Pinpoint the cell where the given text exists, returning its [x, y] midpoint coordinate. 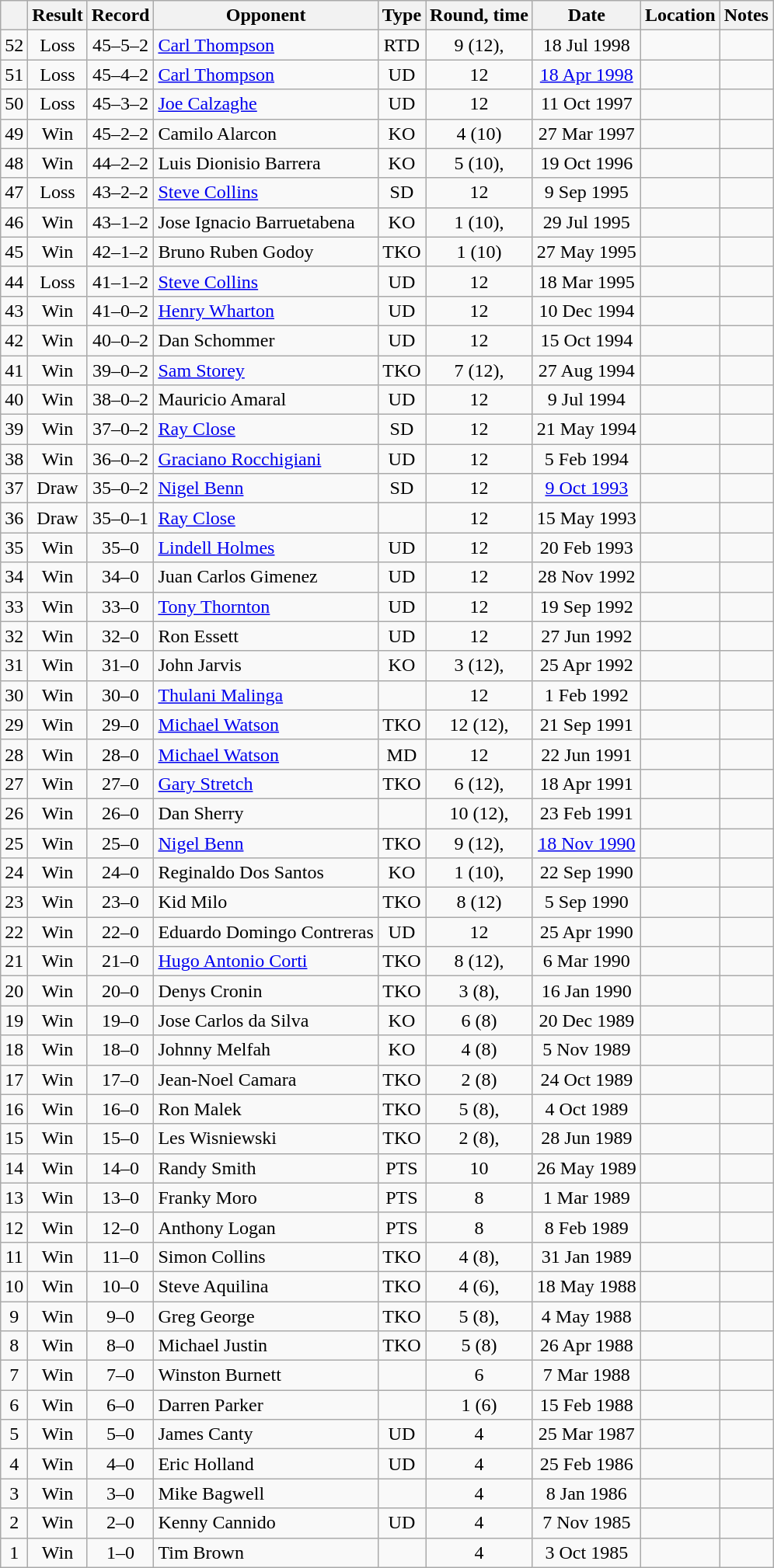
18 [14, 1050]
Kenny Cannido [266, 1523]
43 [14, 311]
Type [401, 16]
4 (8), [479, 1257]
Jose Carlos da Silva [266, 1020]
Mauricio Amaral [266, 400]
14 [14, 1168]
6 (8) [479, 1020]
9 [14, 1316]
Denys Cronin [266, 991]
12–0 [120, 1227]
Mike Bagwell [266, 1493]
3 [14, 1493]
40 [14, 400]
39 [14, 429]
9 Sep 1995 [586, 193]
10 (12), [479, 813]
Eric Holland [266, 1464]
Steve Aquilina [266, 1286]
4 (8) [479, 1050]
Round, time [479, 16]
15 May 1993 [586, 518]
21 Sep 1991 [586, 725]
22 Jun 1991 [586, 754]
11 [14, 1257]
42 [14, 340]
28 [14, 754]
34–0 [120, 577]
James Canty [266, 1434]
26 [14, 813]
27 [14, 784]
25 Apr 1990 [586, 932]
45–5–2 [120, 45]
26–0 [120, 813]
1 (6) [479, 1405]
28 Jun 1989 [586, 1139]
25 Feb 1986 [586, 1464]
Randy Smith [266, 1168]
4 May 1988 [586, 1316]
Result [58, 16]
33–0 [120, 607]
15 [14, 1139]
39–0–2 [120, 370]
52 [14, 45]
Jean-Noel Camara [266, 1080]
7 (12), [479, 370]
2 (8) [479, 1080]
1 [14, 1552]
27 Jun 1992 [586, 636]
18 Jul 1998 [586, 45]
38–0–2 [120, 400]
Date [586, 16]
15 Feb 1988 [586, 1405]
5 [14, 1434]
8–0 [120, 1346]
Kid Milo [266, 902]
25 Apr 1992 [586, 666]
47 [14, 193]
1–0 [120, 1552]
Henry Wharton [266, 311]
Sam Storey [266, 370]
Greg George [266, 1316]
Notes [746, 16]
Lindell Holmes [266, 548]
25–0 [120, 843]
27–0 [120, 784]
41–1–2 [120, 281]
Dan Schommer [266, 340]
1 Feb 1992 [586, 695]
17 [14, 1080]
RTD [401, 45]
Tony Thornton [266, 607]
29–0 [120, 725]
5 Sep 1990 [586, 902]
34 [14, 577]
27 Mar 1997 [586, 134]
51 [14, 75]
Joe Calzaghe [266, 104]
10–0 [120, 1286]
8 (12), [479, 961]
35 [14, 548]
3–0 [120, 1493]
Ron Essett [266, 636]
24–0 [120, 873]
John Jarvis [266, 666]
7–0 [120, 1375]
45–4–2 [120, 75]
11–0 [120, 1257]
45–2–2 [120, 134]
22 Sep 1990 [586, 873]
Bruno Ruben Godoy [266, 252]
22 [14, 932]
30–0 [120, 695]
28–0 [120, 754]
Opponent [266, 16]
26 May 1989 [586, 1168]
20 Feb 1993 [586, 548]
Les Wisniewski [266, 1139]
Anthony Logan [266, 1227]
3 (12), [479, 666]
1 (10) [479, 252]
Michael Justin [266, 1346]
18 Apr 1998 [586, 75]
25 [14, 843]
14–0 [120, 1168]
6 Mar 1990 [586, 961]
Ron Malek [266, 1109]
Luis Dionisio Barrera [266, 163]
5–0 [120, 1434]
37–0–2 [120, 429]
Eduardo Domingo Contreras [266, 932]
10 Dec 1994 [586, 311]
36 [14, 518]
7 [14, 1375]
21 [14, 961]
3 Oct 1985 [586, 1552]
26 Apr 1988 [586, 1346]
35–0–2 [120, 488]
16 [14, 1109]
31 Jan 1989 [586, 1257]
20–0 [120, 991]
48 [14, 163]
25 Mar 1987 [586, 1434]
44–2–2 [120, 163]
24 [14, 873]
19 Oct 1996 [586, 163]
Thulani Malinga [266, 695]
18 Apr 1991 [586, 784]
27 Aug 1994 [586, 370]
16 Jan 1990 [586, 991]
Graciano Rocchigiani [266, 459]
20 Dec 1989 [586, 1020]
32 [14, 636]
50 [14, 104]
8 (12) [479, 902]
18 May 1988 [586, 1286]
5 Feb 1994 [586, 459]
43–1–2 [120, 222]
Jose Ignacio Barruetabena [266, 222]
46 [14, 222]
21–0 [120, 961]
31–0 [120, 666]
12 (12), [479, 725]
Darren Parker [266, 1405]
4 (10) [479, 134]
18 Mar 1995 [586, 281]
Dan Sherry [266, 813]
4 Oct 1989 [586, 1109]
35–0 [120, 548]
17–0 [120, 1080]
Winston Burnett [266, 1375]
MD [401, 754]
20 [14, 991]
4–0 [120, 1464]
Gary Stretch [266, 784]
23–0 [120, 902]
5 Nov 1989 [586, 1050]
43–2–2 [120, 193]
2 [14, 1523]
42–1–2 [120, 252]
35–0–1 [120, 518]
3 (8), [479, 991]
33 [14, 607]
18–0 [120, 1050]
28 Nov 1992 [586, 577]
8 Jan 1986 [586, 1493]
Record [120, 16]
44 [14, 281]
2–0 [120, 1523]
21 May 1994 [586, 429]
13–0 [120, 1198]
1 Mar 1989 [586, 1198]
15–0 [120, 1139]
49 [14, 134]
Location [680, 16]
30 [14, 695]
32–0 [120, 636]
19 Sep 1992 [586, 607]
24 Oct 1989 [586, 1080]
Johnny Melfah [266, 1050]
41–0–2 [120, 311]
19–0 [120, 1020]
2 (8), [479, 1139]
23 [14, 902]
13 [14, 1198]
36–0–2 [120, 459]
38 [14, 459]
37 [14, 488]
4 (6), [479, 1286]
7 Mar 1988 [586, 1375]
41 [14, 370]
11 Oct 1997 [586, 104]
7 Nov 1985 [586, 1523]
8 Feb 1989 [586, 1227]
9–0 [120, 1316]
16–0 [120, 1109]
29 [14, 725]
15 Oct 1994 [586, 340]
6 (12), [479, 784]
Tim Brown [266, 1552]
45–3–2 [120, 104]
45 [14, 252]
Reginaldo Dos Santos [266, 873]
Camilo Alarcon [266, 134]
5 (10), [479, 163]
6–0 [120, 1405]
Franky Moro [266, 1198]
22–0 [120, 932]
19 [14, 1020]
29 Jul 1995 [586, 222]
Simon Collins [266, 1257]
Juan Carlos Gimenez [266, 577]
Hugo Antonio Corti [266, 961]
31 [14, 666]
27 May 1995 [586, 252]
9 Oct 1993 [586, 488]
23 Feb 1991 [586, 813]
9 Jul 1994 [586, 400]
5 (8) [479, 1346]
18 Nov 1990 [586, 843]
40–0–2 [120, 340]
